Return the [X, Y] coordinate for the center point of the cell that contains the specified text.  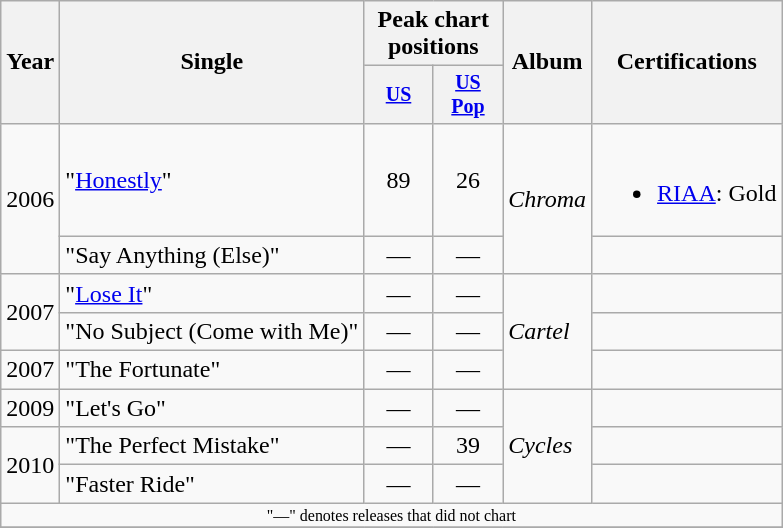
US [398, 94]
"Honestly" [212, 180]
26 [468, 180]
"Faster Ride" [212, 484]
RIAA: Gold [687, 180]
US Pop [468, 94]
Chroma [548, 198]
Album [548, 62]
39 [468, 446]
"Lose It" [212, 293]
"Let's Go" [212, 408]
Certifications [687, 62]
2006 [30, 198]
Cycles [548, 446]
"The Perfect Mistake" [212, 446]
Peak chartpositions [434, 34]
"The Fortunate" [212, 370]
89 [398, 180]
"Say Anything (Else)" [212, 255]
2009 [30, 408]
Cartel [548, 331]
2010 [30, 465]
Year [30, 62]
"No Subject (Come with Me)" [212, 331]
Single [212, 62]
"—" denotes releases that did not chart [392, 515]
